Scan for the cell matching the given text and deliver its [X, Y] coordinate at center. 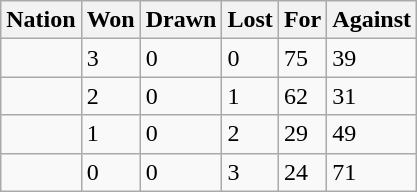
24 [302, 172]
Nation [41, 20]
Drawn [181, 20]
49 [372, 134]
Against [372, 20]
71 [372, 172]
39 [372, 58]
Lost [250, 20]
Won [110, 20]
31 [372, 96]
75 [302, 58]
62 [302, 96]
29 [302, 134]
For [302, 20]
